Return the [X, Y] coordinate for the center point of the cell that contains the specified text.  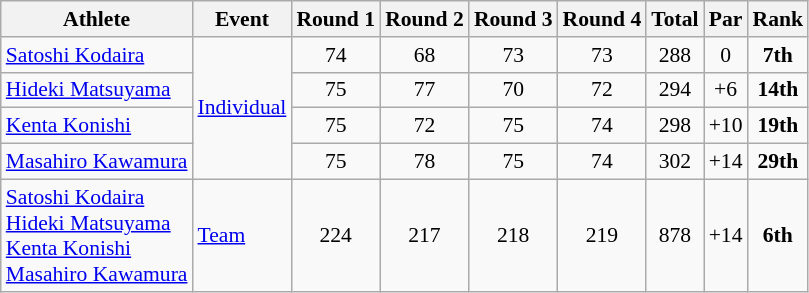
6th [778, 235]
Event [242, 19]
Round 1 [336, 19]
224 [336, 235]
7th [778, 55]
0 [726, 55]
Satoshi Kodaira [97, 55]
Masahiro Kawamura [97, 162]
Team [242, 235]
298 [674, 126]
Athlete [97, 19]
878 [674, 235]
Individual [242, 108]
Round 2 [424, 19]
218 [514, 235]
+10 [726, 126]
294 [674, 90]
217 [424, 235]
302 [674, 162]
29th [778, 162]
70 [514, 90]
14th [778, 90]
Round 4 [602, 19]
Par [726, 19]
68 [424, 55]
77 [424, 90]
Hideki Matsuyama [97, 90]
219 [602, 235]
+6 [726, 90]
78 [424, 162]
288 [674, 55]
19th [778, 126]
Total [674, 19]
Kenta Konishi [97, 126]
Satoshi KodairaHideki MatsuyamaKenta KonishiMasahiro Kawamura [97, 235]
Round 3 [514, 19]
Rank [778, 19]
